From the cell containing the given text, extract its center point as [X, Y] coordinate. 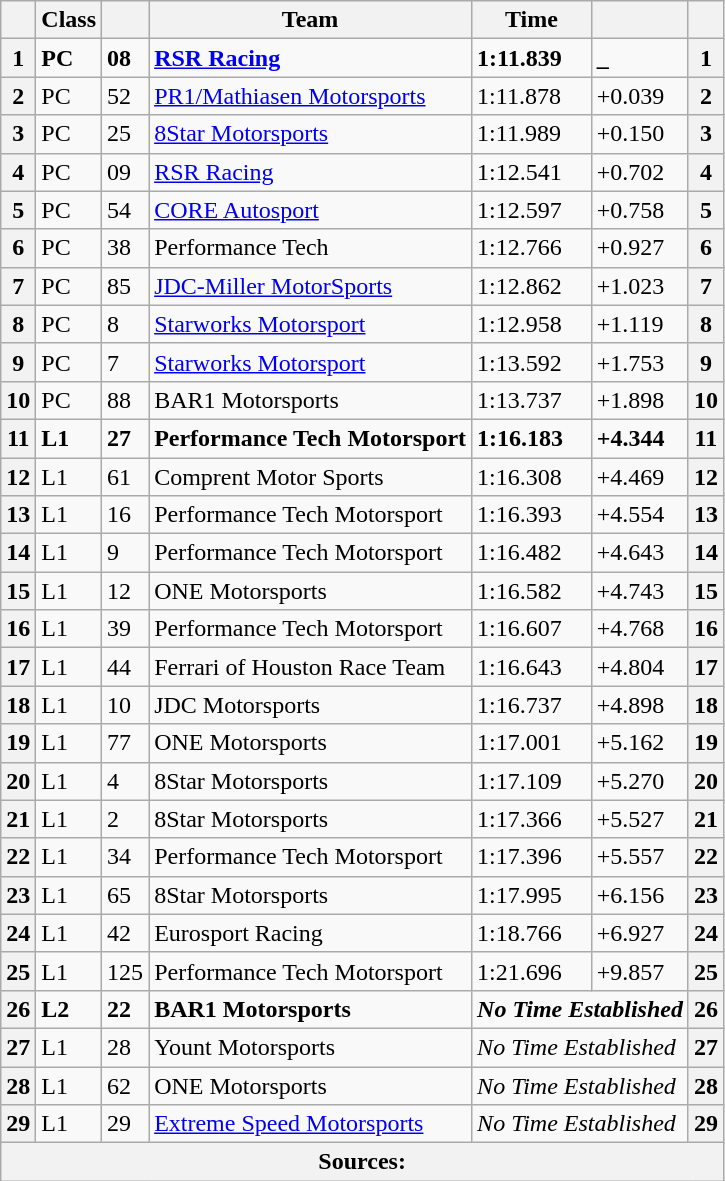
125 [126, 971]
34 [126, 857]
+1.898 [640, 400]
1:16.607 [532, 629]
1:17.109 [532, 781]
42 [126, 933]
+6.156 [640, 895]
1:13.592 [532, 362]
+4.768 [640, 629]
1:11.839 [532, 58]
1:12.541 [532, 172]
Performance Tech [310, 248]
08 [126, 58]
1:12.597 [532, 210]
+0.927 [640, 248]
1:18.766 [532, 933]
Sources: [362, 1162]
Comprent Motor Sports [310, 477]
1:17.396 [532, 857]
1:12.958 [532, 324]
39 [126, 629]
62 [126, 1085]
Extreme Speed Motorsports [310, 1124]
Ferrari of Houston Race Team [310, 667]
1:16.482 [532, 553]
JDC Motorsports [310, 705]
1:16.582 [532, 591]
77 [126, 743]
Eurosport Racing [310, 933]
+5.270 [640, 781]
CORE Autosport [310, 210]
Time [532, 20]
+5.557 [640, 857]
+5.527 [640, 819]
+4.344 [640, 438]
65 [126, 895]
+4.469 [640, 477]
1:11.989 [532, 134]
+4.743 [640, 591]
+4.554 [640, 515]
09 [126, 172]
88 [126, 400]
_ [640, 58]
1:21.696 [532, 971]
+5.162 [640, 743]
1:16.643 [532, 667]
Team [310, 20]
+6.927 [640, 933]
+4.643 [640, 553]
1:16.308 [532, 477]
1:11.878 [532, 96]
1:16.393 [532, 515]
+1.753 [640, 362]
+1.023 [640, 286]
52 [126, 96]
+9.857 [640, 971]
+4.804 [640, 667]
1:16.737 [532, 705]
Yount Motorsports [310, 1047]
L2 [69, 1009]
1:17.366 [532, 819]
+0.758 [640, 210]
1:13.737 [532, 400]
85 [126, 286]
PR1/Mathiasen Motorsports [310, 96]
1:17.001 [532, 743]
1:12.862 [532, 286]
54 [126, 210]
44 [126, 667]
38 [126, 248]
+1.119 [640, 324]
JDC-Miller MotorSports [310, 286]
+0.150 [640, 134]
1:16.183 [532, 438]
+4.898 [640, 705]
1:17.995 [532, 895]
Class [69, 20]
61 [126, 477]
1:12.766 [532, 248]
+0.702 [640, 172]
+0.039 [640, 96]
